Output the (X, Y) coordinate of the center of the cell containing the given text.  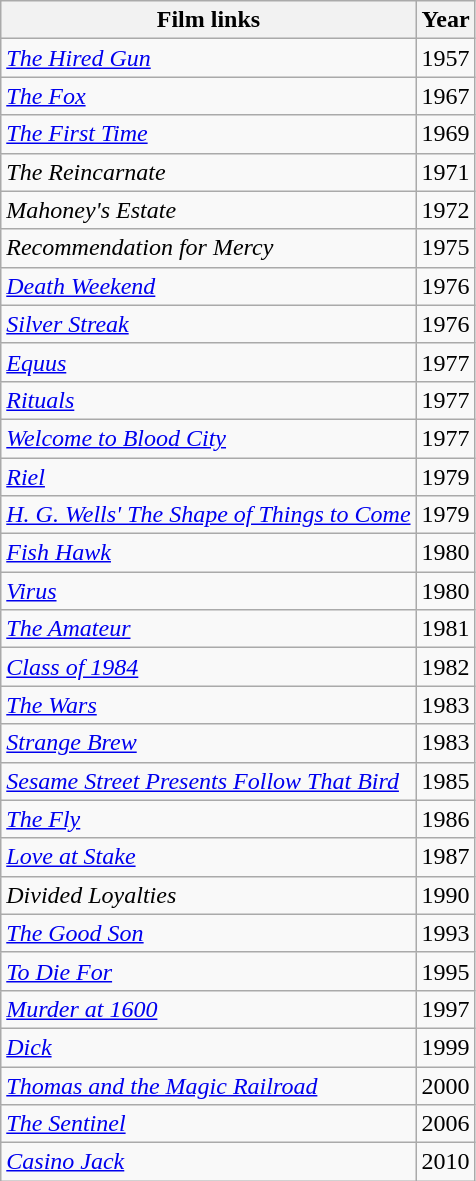
1971 (446, 172)
Welcome to Blood City (208, 438)
To Die For (208, 971)
Death Weekend (208, 286)
H. G. Wells' The Shape of Things to Come (208, 515)
Fish Hawk (208, 553)
1969 (446, 134)
The Fly (208, 819)
Murder at 1600 (208, 1009)
2006 (446, 1124)
Rituals (208, 400)
2010 (446, 1162)
1957 (446, 58)
The Good Son (208, 933)
Riel (208, 477)
Mahoney's Estate (208, 210)
1997 (446, 1009)
The Wars (208, 705)
The Sentinel (208, 1124)
1993 (446, 933)
Dick (208, 1047)
Recommendation for Mercy (208, 248)
Thomas and the Magic Railroad (208, 1085)
Strange Brew (208, 743)
Film links (208, 20)
1972 (446, 210)
1990 (446, 895)
Divided Loyalties (208, 895)
The Hired Gun (208, 58)
Virus (208, 591)
1995 (446, 971)
Year (446, 20)
Love at Stake (208, 857)
1982 (446, 667)
Class of 1984 (208, 667)
Equus (208, 362)
1985 (446, 781)
1967 (446, 96)
Casino Jack (208, 1162)
1987 (446, 857)
The Amateur (208, 629)
1986 (446, 819)
The First Time (208, 134)
1975 (446, 248)
Sesame Street Presents Follow That Bird (208, 781)
1981 (446, 629)
The Fox (208, 96)
The Reincarnate (208, 172)
2000 (446, 1085)
1999 (446, 1047)
Silver Streak (208, 324)
